Search for the cell housing the specified text and yield its (X, Y) center coordinate. 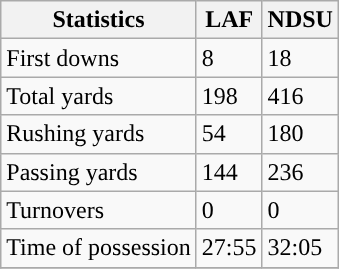
Turnovers (99, 210)
8 (229, 58)
32:05 (300, 248)
54 (229, 134)
Passing yards (99, 172)
First downs (99, 58)
NDSU (300, 20)
416 (300, 96)
Time of possession (99, 248)
180 (300, 134)
Statistics (99, 20)
LAF (229, 20)
Rushing yards (99, 134)
18 (300, 58)
27:55 (229, 248)
236 (300, 172)
198 (229, 96)
Total yards (99, 96)
144 (229, 172)
